Detect which cell encompasses the target text, then output its (X, Y) center coordinate. 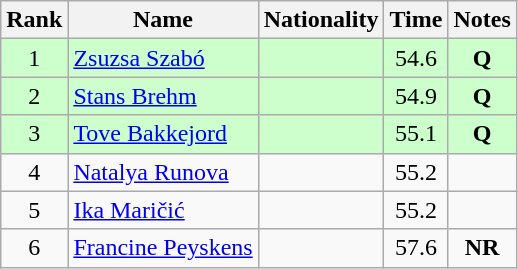
1 (34, 58)
Rank (34, 20)
55.1 (416, 134)
NR (482, 248)
Zsuzsa Szabó (163, 58)
Notes (482, 20)
Francine Peyskens (163, 248)
Tove Bakkejord (163, 134)
57.6 (416, 248)
2 (34, 96)
Name (163, 20)
Time (416, 20)
54.9 (416, 96)
Natalya Runova (163, 172)
4 (34, 172)
54.6 (416, 58)
Nationality (321, 20)
Stans Brehm (163, 96)
Ika Maričić (163, 210)
6 (34, 248)
5 (34, 210)
3 (34, 134)
